Capture the cell that displays the provided text and extract its [X, Y] central coordinate. 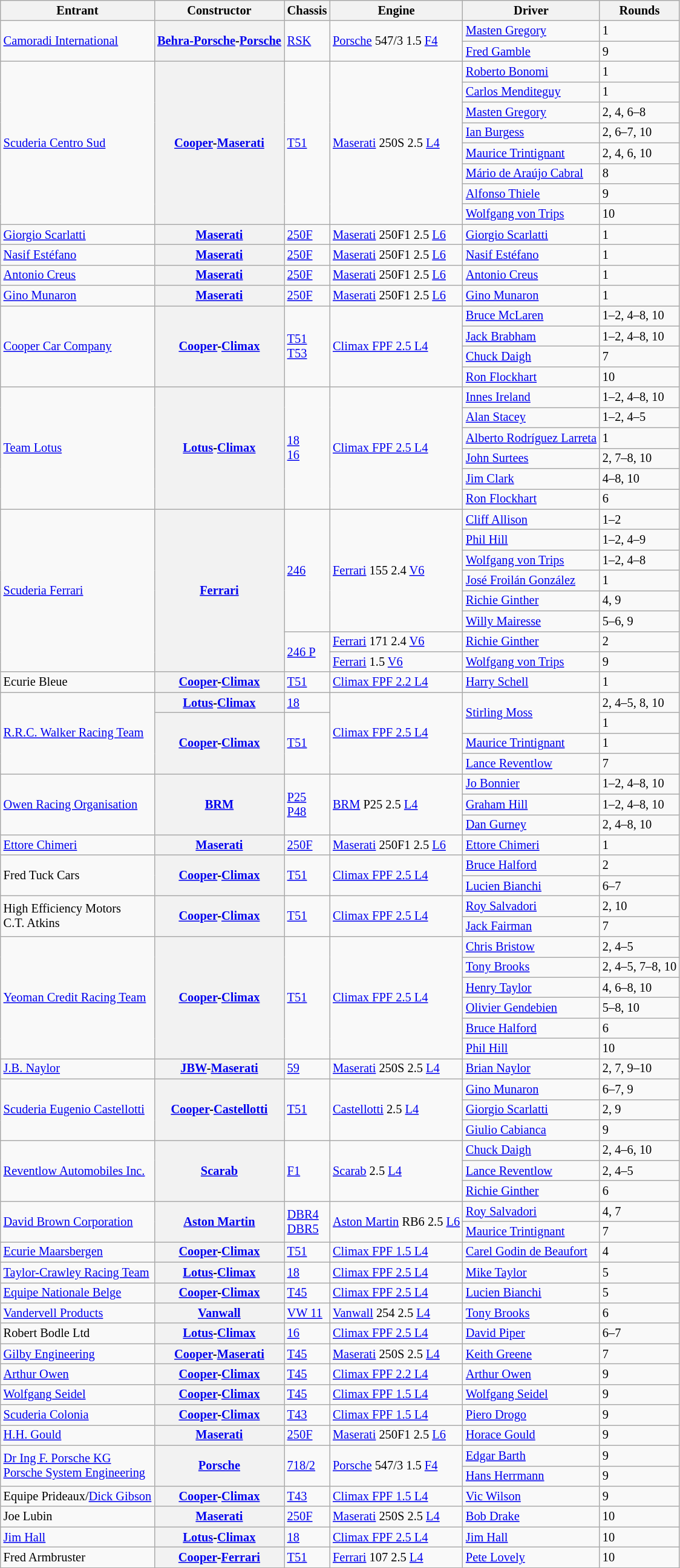
Roberto Bonomi [531, 71]
4, 6–8, 10 [639, 987]
Mike Taylor [531, 1272]
Constructor [219, 10]
Scuderia Eugenio Castellotti [77, 1109]
8 [639, 174]
Cooper-Castellotti [219, 1109]
P25P48 [307, 804]
John Surtees [531, 458]
David Brown Corporation [77, 1222]
Yeoman Credit Racing Team [77, 998]
1–2, 4–9 [639, 539]
Equipe Prideaux/Dick Gibson [77, 1496]
Dr Ing F. Porsche KG Porsche System Engineering [77, 1466]
Dan Gurney [531, 825]
Cooper-Ferrari [219, 1557]
2, 4–5, 8, 10 [639, 703]
Alfonso Thiele [531, 194]
2, 7–8, 10 [639, 458]
Chris Bristow [531, 947]
Engine [396, 10]
Chassis [307, 10]
Team Lotus [77, 448]
2, 4–6, 10 [639, 1150]
Rounds [639, 10]
Ferrari 1.5 V6 [396, 662]
Scuderia Ferrari [77, 590]
1–2, 4–8 [639, 560]
RSK [307, 41]
Scuderia Centro Sud [77, 143]
Olivier Gendebien [531, 1008]
Stirling Moss [531, 712]
Fred Armbruster [77, 1557]
4, 7 [639, 1211]
16 [307, 1333]
Innes Ireland [531, 397]
Entrant [77, 10]
Harry Schell [531, 682]
Owen Racing Organisation [77, 804]
Fred Tuck Cars [77, 876]
High Efficiency Motors C.T. Atkins [77, 916]
Horace Gould [531, 1435]
Scarab 2.5 L4 [396, 1171]
Fred Gamble [531, 51]
718/2 [307, 1466]
5–6, 9 [639, 621]
R.R.C. Walker Racing Team [77, 733]
2, 4, 6, 10 [639, 153]
Carlos Menditeguy [531, 92]
Ferrari 107 2.5 L4 [396, 1557]
Gilby Engineering [77, 1354]
T51T53 [307, 346]
Scarab [219, 1171]
Ian Burgess [531, 132]
Vic Wilson [531, 1496]
VW 11 [307, 1313]
Equipe Nationale Belge [77, 1293]
Aston Martin RB6 2.5 L6 [396, 1222]
David Piper [531, 1333]
Jim Clark [531, 478]
José Froilán González [531, 581]
Alberto Rodríguez Larreta [531, 438]
Edgar Barth [531, 1456]
Cooper Car Company [77, 346]
246 [307, 570]
Cliff Allison [531, 519]
Piero Drogo [531, 1415]
Brian Naylor [531, 1069]
Jack Fairman [531, 926]
Graham Hill [531, 804]
Camoradi International [77, 41]
Mário de Araújo Cabral [531, 174]
Aston Martin [219, 1222]
Giulio Cabianca [531, 1130]
Hans Herrmann [531, 1476]
Driver [531, 10]
Willy Mairesse [531, 621]
BRM [219, 804]
2, 10 [639, 906]
DBR4DBR5 [307, 1222]
59 [307, 1069]
Behra-Porsche-Porsche [219, 41]
Henry Taylor [531, 987]
Scuderia Colonia [77, 1415]
2, 7, 9–10 [639, 1069]
2, 4–8, 10 [639, 825]
2, 6–7, 10 [639, 132]
6–7, 9 [639, 1089]
4 [639, 1252]
J.B. Naylor [77, 1069]
JBW-Maserati [219, 1069]
Alan Stacey [531, 417]
Ferrari 171 2.4 V6 [396, 642]
Ecurie Maarsbergen [77, 1252]
4–8, 10 [639, 478]
5–8, 10 [639, 1008]
Castellotti 2.5 L4 [396, 1109]
BRM P25 2.5 L4 [396, 804]
Ecurie Bleue [77, 682]
2, 4, 6–8 [639, 112]
F1 [307, 1171]
Jo Bonnier [531, 784]
H.H. Gould [77, 1435]
Jack Brabham [531, 336]
Reventlow Automobiles Inc. [77, 1171]
Pete Lovely [531, 1557]
Joe Lubin [77, 1517]
1–2, 4–5 [639, 417]
246 P [307, 652]
Carel Godin de Beaufort [531, 1252]
Porsche [219, 1466]
4, 9 [639, 600]
Vandervell Products [77, 1313]
Taylor-Crawley Racing Team [77, 1272]
Vanwall [219, 1313]
Vanwall 254 2.5 L4 [396, 1313]
Robert Bodle Ltd [77, 1333]
Ferrari 155 2.4 V6 [396, 570]
2, 9 [639, 1110]
Bruce McLaren [531, 316]
2, 4–5, 7–8, 10 [639, 967]
1–2 [639, 519]
Bob Drake [531, 1517]
Ferrari [219, 590]
1816 [307, 448]
Keith Greene [531, 1354]
